Capture the cell that displays the provided text and extract its [X, Y] central coordinate. 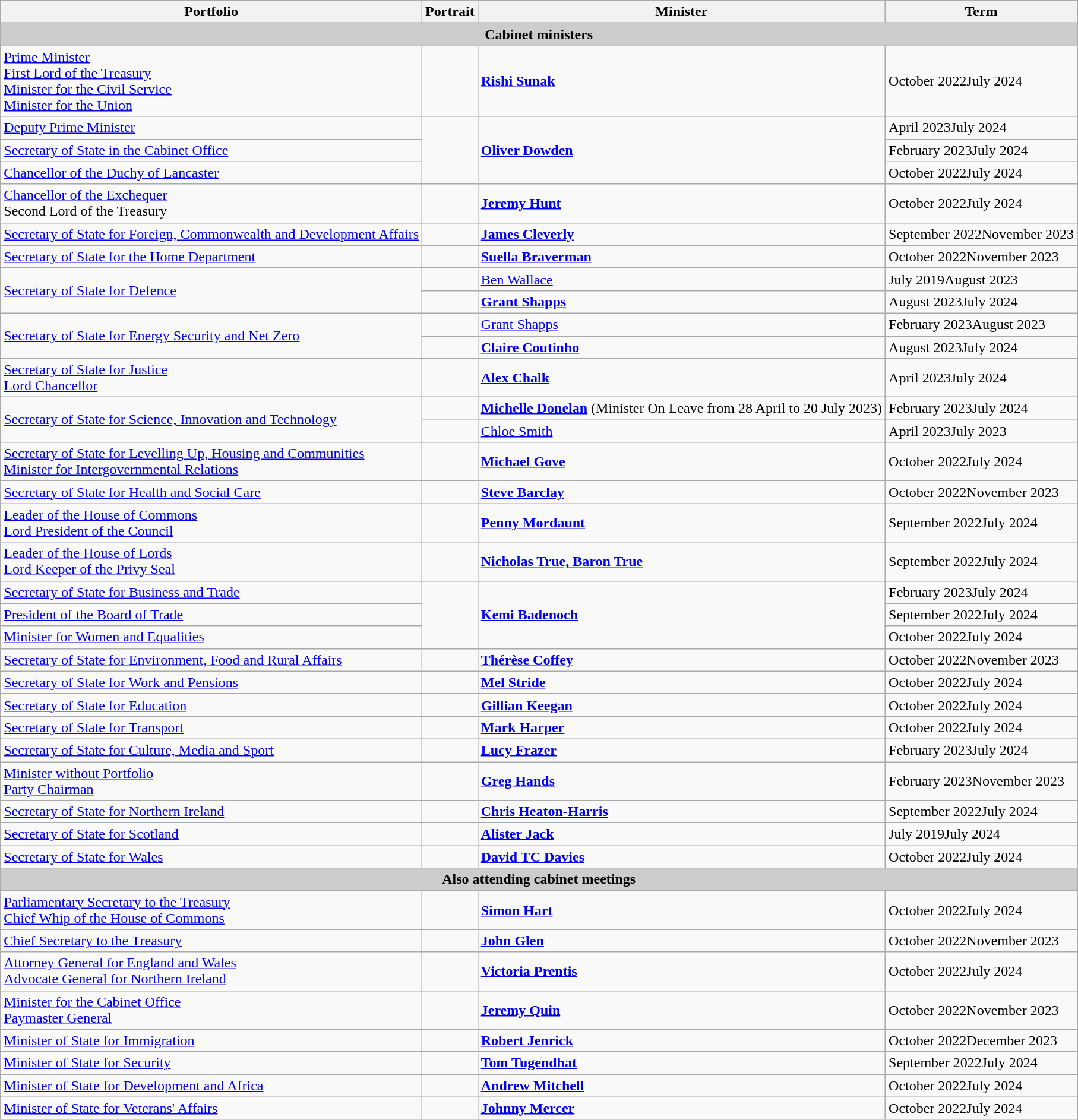
Thérèse Coffey [681, 660]
Secretary of State for Scotland [211, 834]
September 2022November 2023 [981, 234]
Alex Chalk [681, 378]
Tom Tugendhat [681, 1063]
Secretary of State for the Home Department [211, 257]
Simon Hart [681, 910]
Chris Heaton-Harris [681, 812]
Claire Coutinho [681, 347]
Chancellor of the Duchy of Lancaster [211, 173]
Secretary of State for Culture, Media and Sport [211, 750]
Secretary of State for Environment, Food and Rural Affairs [211, 660]
Secretary of State in the Cabinet Office [211, 150]
July 2019August 2023 [981, 279]
Secretary of State for Wales [211, 857]
February 2023November 2023 [981, 780]
Chief Secretary to the Treasury [211, 941]
Portrait [450, 12]
Andrew Mitchell [681, 1086]
Parliamentary Secretary to the TreasuryChief Whip of the House of Commons [211, 910]
Mel Stride [681, 682]
October 2022December 2023 [981, 1040]
Michelle Donelan (Minister On Leave from 28 April to 20 July 2023) [681, 409]
Secretary of State for Transport [211, 727]
Nicholas True, Baron True [681, 562]
Alister Jack [681, 834]
Chloe Smith [681, 431]
Minister of State for Security [211, 1063]
Portfolio [211, 12]
Rishi Sunak [681, 81]
July 2019July 2024 [981, 834]
Minister [681, 12]
Term [981, 12]
Leader of the House of Commons Lord President of the Council [211, 523]
Minister without PortfolioParty Chairman [211, 780]
Chancellor of the ExchequerSecond Lord of the Treasury [211, 203]
February 2023August 2023 [981, 324]
Minister for Women and Equalities [211, 637]
Kemi Badenoch [681, 615]
Suella Braverman [681, 257]
Secretary of State for Defence [211, 290]
Secretary of State for Work and Pensions [211, 682]
Steve Barclay [681, 492]
James Cleverly [681, 234]
Minister of State for Development and Africa [211, 1086]
Secretary of State for Business and Trade [211, 592]
April 2023July 2023 [981, 431]
Penny Mordaunt [681, 523]
Jeremy Quin [681, 1010]
Mark Harper [681, 727]
Leader of the House of Lords Lord Keeper of the Privy Seal [211, 562]
Secretary of State for Foreign, Commonwealth and Development Affairs [211, 234]
Gillian Keegan [681, 705]
Greg Hands [681, 780]
Secretary of State for Energy Security and Net Zero [211, 336]
Secretary of State for Education [211, 705]
Secretary of State for JusticeLord Chancellor [211, 378]
Oliver Dowden [681, 150]
Minister for the Cabinet OfficePaymaster General [211, 1010]
Cabinet ministers [539, 34]
President of the Board of Trade [211, 615]
Minister of State for Immigration [211, 1040]
Secretary of State for Levelling Up, Housing and CommunitiesMinister for Intergovernmental Relations [211, 462]
Lucy Frazer [681, 750]
Attorney General for England and WalesAdvocate General for Northern Ireland [211, 972]
Also attending cabinet meetings [539, 879]
Victoria Prentis [681, 972]
Ben Wallace [681, 279]
Secretary of State for Northern Ireland [211, 812]
Secretary of State for Health and Social Care [211, 492]
Michael Gove [681, 462]
David TC Davies [681, 857]
Robert Jenrick [681, 1040]
Deputy Prime Minister [211, 128]
Minister of State for Veterans' Affairs [211, 1108]
Prime MinisterFirst Lord of the TreasuryMinister for the Civil ServiceMinister for the Union [211, 81]
Secretary of State for Science, Innovation and Technology [211, 420]
Johnny Mercer [681, 1108]
Jeremy Hunt [681, 203]
John Glen [681, 941]
